Detect which cell encompasses the target text, then output its [X, Y] center coordinate. 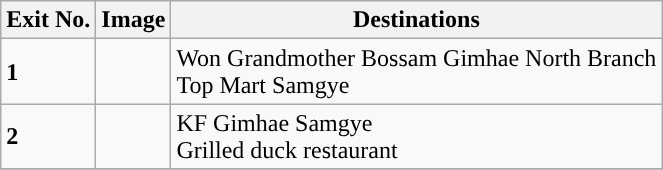
Image [134, 20]
KF Gimhae SamgyeGrilled duck restaurant [416, 136]
Destinations [416, 20]
Won Grandmother Bossam Gimhae North BranchTop Mart Samgye [416, 72]
2 [48, 136]
1 [48, 72]
Exit No. [48, 20]
